Detect which cell encompasses the target text, then output its [X, Y] center coordinate. 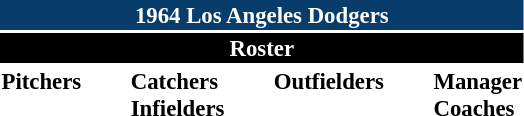
Roster [262, 48]
1964 Los Angeles Dodgers [262, 15]
